From the cell containing the given text, extract its center point as (x, y) coordinate. 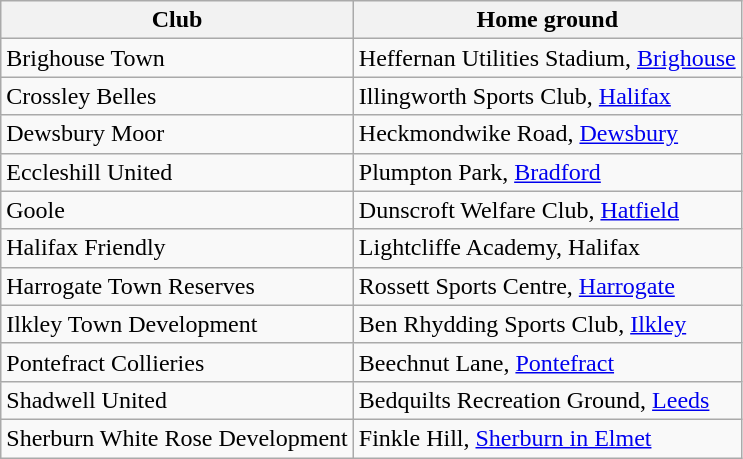
Pontefract Collieries (178, 362)
Brighouse Town (178, 58)
Halifax Friendly (178, 248)
Dunscroft Welfare Club, Hatfield (547, 210)
Home ground (547, 20)
Harrogate Town Reserves (178, 286)
Crossley Belles (178, 96)
Ben Rhydding Sports Club, Ilkley (547, 324)
Rossett Sports Centre, Harrogate (547, 286)
Bedquilts Recreation Ground, Leeds (547, 400)
Illingworth Sports Club, Halifax (547, 96)
Heckmondwike Road, Dewsbury (547, 134)
Plumpton Park, Bradford (547, 172)
Lightcliffe Academy, Halifax (547, 248)
Heffernan Utilities Stadium, Brighouse (547, 58)
Shadwell United (178, 400)
Eccleshill United (178, 172)
Goole (178, 210)
Finkle Hill, Sherburn in Elmet (547, 438)
Ilkley Town Development (178, 324)
Sherburn White Rose Development (178, 438)
Dewsbury Moor (178, 134)
Club (178, 20)
Beechnut Lane, Pontefract (547, 362)
